Capture the cell that displays the provided text and extract its [x, y] central coordinate. 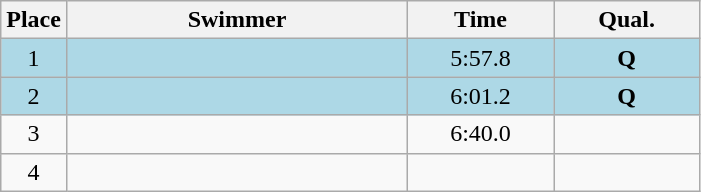
6:01.2 [481, 96]
2 [34, 96]
4 [34, 172]
5:57.8 [481, 58]
Swimmer [236, 20]
1 [34, 58]
6:40.0 [481, 134]
Place [34, 20]
3 [34, 134]
Qual. [627, 20]
Time [481, 20]
